Return the (X, Y) coordinate for the center point of the cell that contains the specified text.  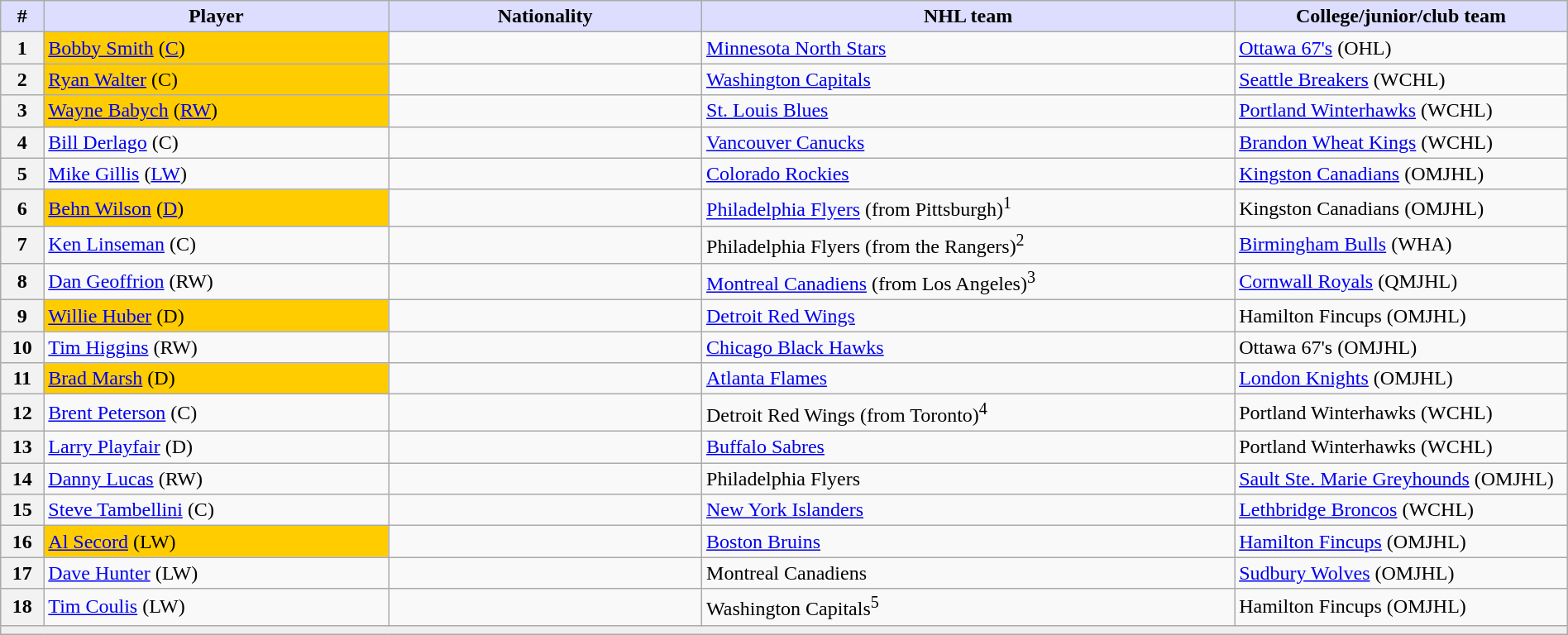
Brad Marsh (D) (217, 379)
9 (22, 316)
Birmingham Bulls (WHA) (1401, 245)
10 (22, 347)
Lethbridge Broncos (WCHL) (1401, 510)
Chicago Black Hawks (968, 347)
Brent Peterson (C) (217, 413)
Al Secord (LW) (217, 542)
5 (22, 174)
4 (22, 142)
New York Islanders (968, 510)
Philadelphia Flyers (from Pittsburgh)1 (968, 208)
Vancouver Canucks (968, 142)
1 (22, 48)
Ottawa 67's (OMJHL) (1401, 347)
St. Louis Blues (968, 111)
NHL team (968, 17)
Danny Lucas (RW) (217, 479)
Washington Capitals (968, 79)
6 (22, 208)
Wayne Babych (RW) (217, 111)
7 (22, 245)
Bobby Smith (C) (217, 48)
Mike Gillis (LW) (217, 174)
Detroit Red Wings (from Toronto)4 (968, 413)
Dan Geoffrion (RW) (217, 281)
# (22, 17)
Nationality (546, 17)
Dave Hunter (LW) (217, 573)
18 (22, 607)
Washington Capitals5 (968, 607)
Buffalo Sabres (968, 447)
14 (22, 479)
Sudbury Wolves (OMJHL) (1401, 573)
Player (217, 17)
Ken Linseman (C) (217, 245)
Steve Tambellini (C) (217, 510)
16 (22, 542)
15 (22, 510)
Sault Ste. Marie Greyhounds (OMJHL) (1401, 479)
Atlanta Flames (968, 379)
Willie Huber (D) (217, 316)
Montreal Canadiens (968, 573)
Ottawa 67's (OHL) (1401, 48)
Tim Coulis (LW) (217, 607)
Behn Wilson (D) (217, 208)
11 (22, 379)
Larry Playfair (D) (217, 447)
3 (22, 111)
Minnesota North Stars (968, 48)
Philadelphia Flyers (from the Rangers)2 (968, 245)
Montreal Canadiens (from Los Angeles)3 (968, 281)
8 (22, 281)
12 (22, 413)
Bill Derlago (C) (217, 142)
17 (22, 573)
Detroit Red Wings (968, 316)
Tim Higgins (RW) (217, 347)
Colorado Rockies (968, 174)
2 (22, 79)
Ryan Walter (C) (217, 79)
London Knights (OMJHL) (1401, 379)
13 (22, 447)
College/junior/club team (1401, 17)
Philadelphia Flyers (968, 479)
Seattle Breakers (WCHL) (1401, 79)
Cornwall Royals (QMJHL) (1401, 281)
Brandon Wheat Kings (WCHL) (1401, 142)
Boston Bruins (968, 542)
